Search for the cell housing the specified text and yield its (X, Y) center coordinate. 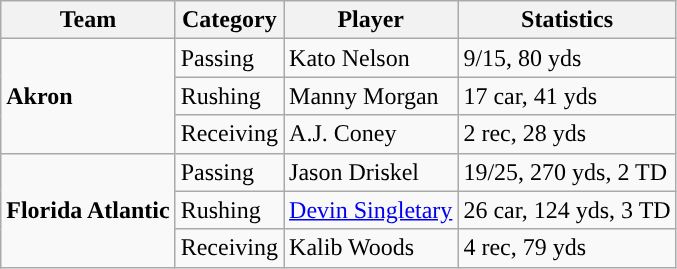
Category (229, 20)
Florida Atlantic (88, 210)
4 rec, 79 yds (567, 248)
Manny Morgan (371, 96)
Kato Nelson (371, 58)
17 car, 41 yds (567, 96)
Team (88, 20)
Akron (88, 96)
9/15, 80 yds (567, 58)
Kalib Woods (371, 248)
2 rec, 28 yds (567, 134)
Player (371, 20)
A.J. Coney (371, 134)
Jason Driskel (371, 172)
26 car, 124 yds, 3 TD (567, 210)
19/25, 270 yds, 2 TD (567, 172)
Statistics (567, 20)
Devin Singletary (371, 210)
